Pinpoint the cell where the given text exists, returning its [x, y] midpoint coordinate. 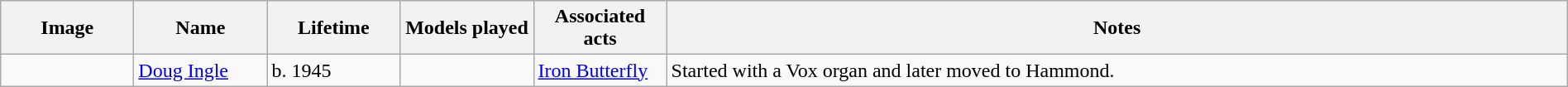
Associated acts [600, 28]
Notes [1116, 28]
b. 1945 [334, 70]
Lifetime [334, 28]
Name [200, 28]
Iron Butterfly [600, 70]
Started with a Vox organ and later moved to Hammond. [1116, 70]
Doug Ingle [200, 70]
Models played [466, 28]
Image [68, 28]
